Locate the cell with the specified text and output its (X, Y) center coordinate. 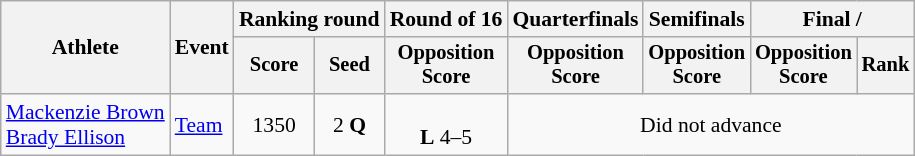
Event (202, 48)
Final / (832, 19)
Team (202, 124)
2 Q (349, 124)
Semifinals (696, 19)
Rank (886, 66)
Ranking round (310, 19)
Score (274, 66)
L 4–5 (446, 124)
Quarterfinals (575, 19)
1350 (274, 124)
Seed (349, 66)
Mackenzie BrownBrady Ellison (86, 124)
Did not advance (710, 124)
Round of 16 (446, 19)
Athlete (86, 48)
